Pinpoint the cell where the given text exists, returning its (X, Y) midpoint coordinate. 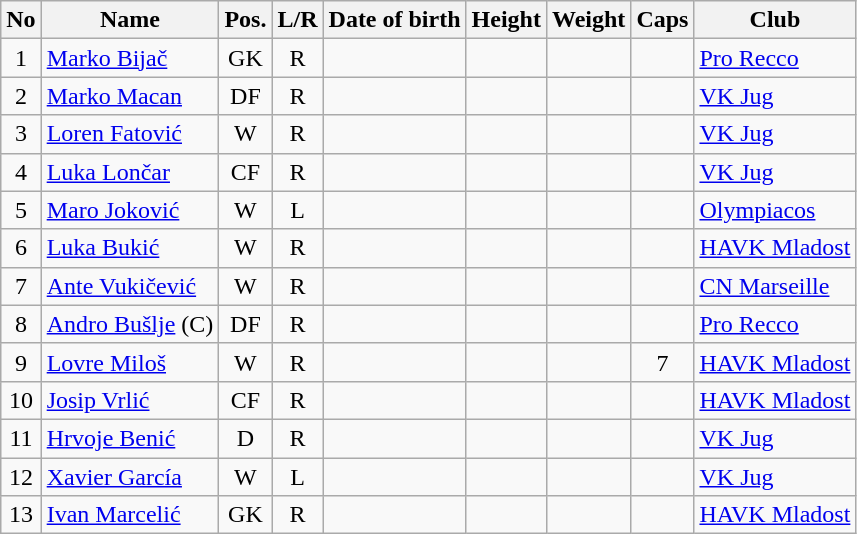
Loren Fatović (130, 134)
13 (21, 515)
Hrvoje Benić (130, 438)
Xavier García (130, 477)
1 (21, 58)
11 (21, 438)
10 (21, 400)
Weight (588, 20)
D (246, 438)
4 (21, 172)
Ivan Marcelić (130, 515)
L/R (298, 20)
Caps (662, 20)
Maro Joković (130, 210)
6 (21, 248)
12 (21, 477)
Luka Lončar (130, 172)
9 (21, 362)
Height (506, 20)
Marko Bijač (130, 58)
Date of birth (394, 20)
Marko Macan (130, 96)
Olympiacos (775, 210)
Josip Vrlić (130, 400)
Name (130, 20)
Luka Bukić (130, 248)
Club (775, 20)
8 (21, 324)
Andro Bušlje (C) (130, 324)
2 (21, 96)
CN Marseille (775, 286)
Lovre Miloš (130, 362)
3 (21, 134)
No (21, 20)
Pos. (246, 20)
5 (21, 210)
Ante Vukičević (130, 286)
